Provide the [X, Y] coordinate of the cell's center where the given text is located.  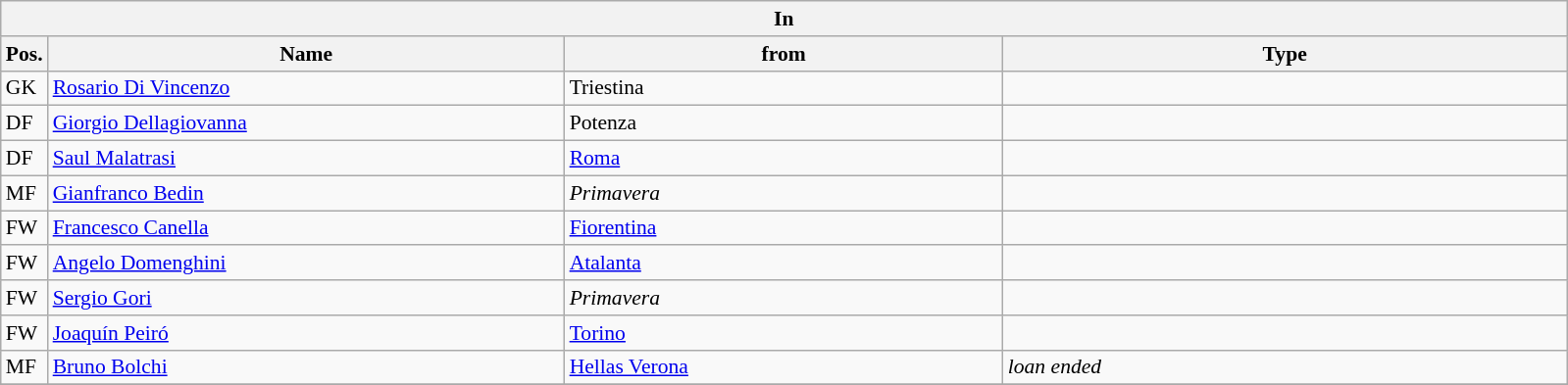
Roma [784, 159]
GK [25, 88]
from [784, 54]
Atalanta [784, 264]
Potenza [784, 123]
Rosario Di Vincenzo [306, 88]
Name [306, 54]
Triestina [784, 88]
Saul Malatrasi [306, 159]
Fiorentina [784, 228]
loan ended [1285, 367]
Bruno Bolchi [306, 367]
Giorgio Dellagiovanna [306, 123]
Pos. [25, 54]
Type [1285, 54]
Torino [784, 333]
Sergio Gori [306, 298]
Angelo Domenghini [306, 264]
Francesco Canella [306, 228]
Joaquín Peiró [306, 333]
Gianfranco Bedin [306, 193]
Hellas Verona [784, 367]
In [784, 19]
